Search for the cell housing the specified text and yield its (X, Y) center coordinate. 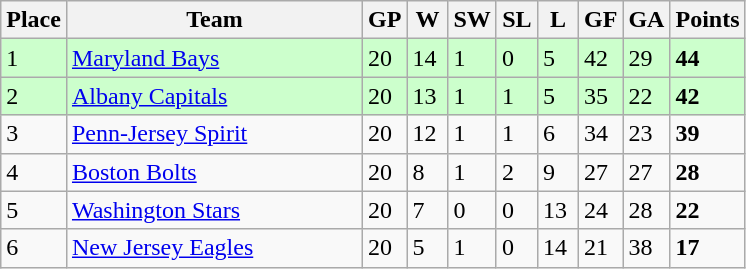
4 (34, 172)
Washington Stars (214, 210)
34 (601, 134)
SW (472, 20)
GP (385, 20)
L (558, 20)
Points (708, 20)
Albany Capitals (214, 96)
New Jersey Eagles (214, 248)
Boston Bolts (214, 172)
17 (708, 248)
9 (558, 172)
24 (601, 210)
44 (708, 58)
35 (601, 96)
GA (646, 20)
8 (428, 172)
GF (601, 20)
21 (601, 248)
12 (428, 134)
29 (646, 58)
7 (428, 210)
3 (34, 134)
SL (516, 20)
Maryland Bays (214, 58)
23 (646, 134)
Penn-Jersey Spirit (214, 134)
Team (214, 20)
Place (34, 20)
39 (708, 134)
38 (646, 248)
W (428, 20)
